Extract the [X, Y] coordinate from the center of the cell holding the provided text.  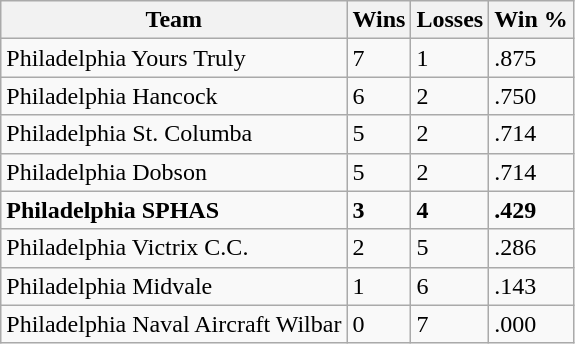
.875 [532, 58]
Philadelphia SPHAS [174, 210]
.286 [532, 248]
Philadelphia Midvale [174, 286]
Philadelphia Victrix C.C. [174, 248]
Philadelphia Yours Truly [174, 58]
Losses [450, 20]
3 [379, 210]
0 [379, 324]
Philadelphia Naval Aircraft Wilbar [174, 324]
Philadelphia St. Columba [174, 134]
.000 [532, 324]
.429 [532, 210]
Team [174, 20]
Win % [532, 20]
Philadelphia Dobson [174, 172]
4 [450, 210]
Wins [379, 20]
.750 [532, 96]
Philadelphia Hancock [174, 96]
.143 [532, 286]
